Return (x, y) of the center of cell containing provided text 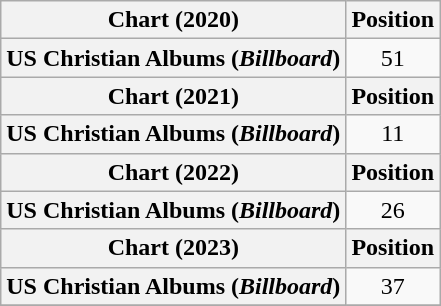
Chart (2021) (174, 96)
11 (393, 134)
26 (393, 210)
Chart (2023) (174, 248)
Chart (2022) (174, 172)
37 (393, 286)
51 (393, 58)
Chart (2020) (174, 20)
